Locate the cell with the specified text and output its [x, y] center coordinate. 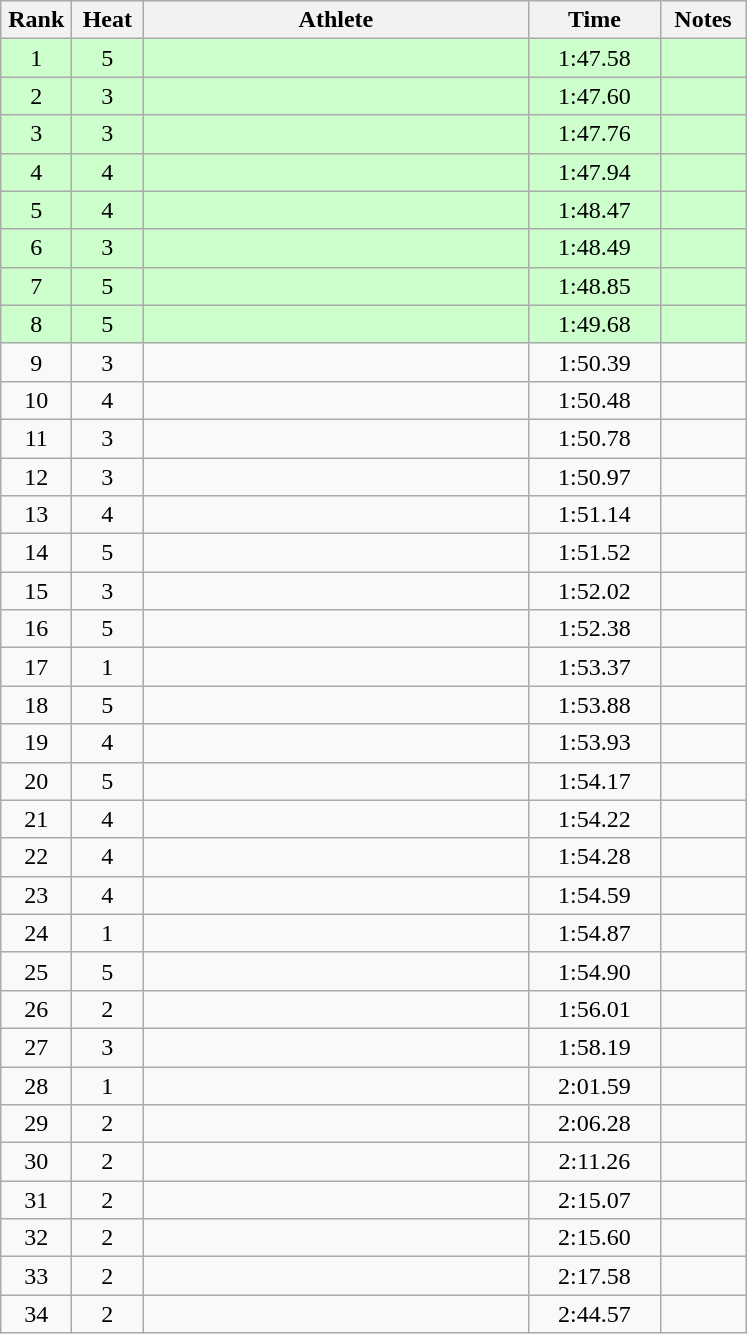
1:53.93 [594, 743]
1:56.01 [594, 1009]
11 [36, 438]
9 [36, 362]
2:11.26 [594, 1162]
1:58.19 [594, 1047]
Notes [703, 20]
1:53.37 [594, 667]
20 [36, 781]
32 [36, 1238]
1:48.85 [594, 286]
8 [36, 324]
31 [36, 1200]
1:51.14 [594, 515]
1:54.59 [594, 895]
2:17.58 [594, 1276]
2:15.60 [594, 1238]
34 [36, 1314]
6 [36, 248]
1:52.02 [594, 591]
26 [36, 1009]
10 [36, 400]
21 [36, 819]
1:54.28 [594, 857]
Rank [36, 20]
1:54.90 [594, 971]
18 [36, 705]
15 [36, 591]
7 [36, 286]
33 [36, 1276]
29 [36, 1124]
25 [36, 971]
1:53.88 [594, 705]
1:54.22 [594, 819]
1:50.78 [594, 438]
1:47.94 [594, 172]
1:54.17 [594, 781]
28 [36, 1085]
1:47.76 [594, 134]
1:51.52 [594, 553]
1:54.87 [594, 933]
Heat [108, 20]
22 [36, 857]
2:06.28 [594, 1124]
1:48.47 [594, 210]
24 [36, 933]
2:01.59 [594, 1085]
12 [36, 477]
1:48.49 [594, 248]
1:50.97 [594, 477]
30 [36, 1162]
27 [36, 1047]
17 [36, 667]
1:49.68 [594, 324]
1:52.38 [594, 629]
16 [36, 629]
1:47.60 [594, 96]
19 [36, 743]
14 [36, 553]
Time [594, 20]
Athlete [336, 20]
1:50.48 [594, 400]
1:50.39 [594, 362]
1:47.58 [594, 58]
2:44.57 [594, 1314]
23 [36, 895]
2:15.07 [594, 1200]
13 [36, 515]
